Provide the [x, y] coordinate of the cell's center where the given text is located.  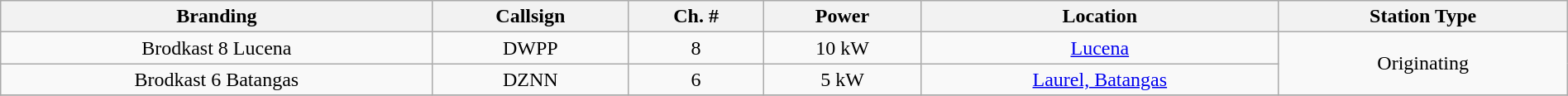
Lucena [1100, 48]
Location [1100, 17]
Brodkast 8 Lucena [217, 48]
Power [842, 17]
5 kW [842, 79]
Originating [1422, 64]
Brodkast 6 Batangas [217, 79]
6 [696, 79]
Laurel, Batangas [1100, 79]
Ch. # [696, 17]
Station Type [1422, 17]
DZNN [531, 79]
Callsign [531, 17]
Branding [217, 17]
8 [696, 48]
DWPP [531, 48]
10 kW [842, 48]
